Determine the [x, y] coordinate at the center of the cell enclosing the given text.  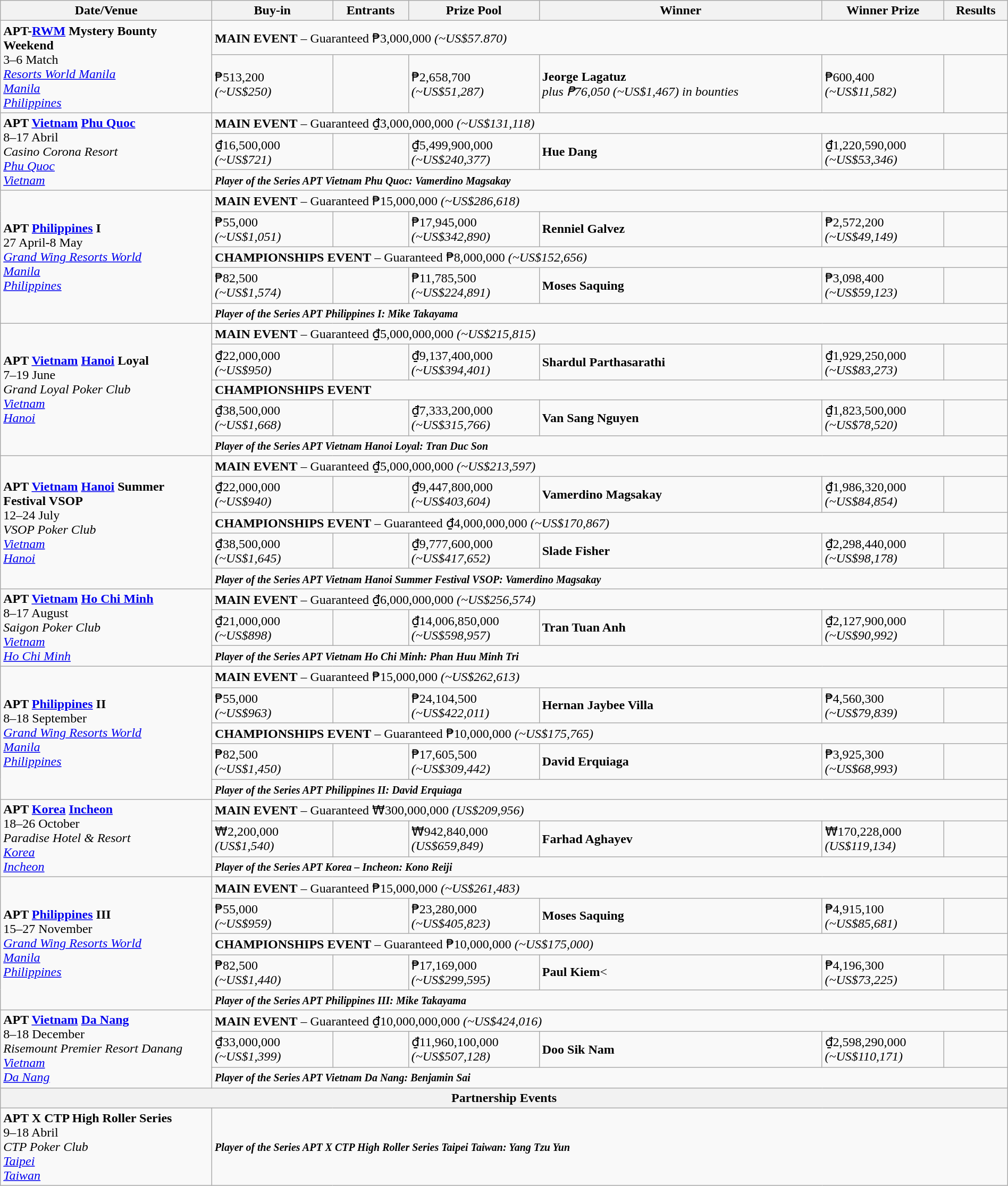
Player of the Series APT Vietnam Hanoi Summer Festival VSOP: Vamerdino Magsakay [610, 578]
APT Vietnam Da Nang8–18 DecemberRisemount Premier Resort DanangVietnamDa Nang [106, 1049]
₫1,220,590,000(~US$53,346) [883, 152]
₱55,000(~US$959) [272, 915]
Player of the Series APT Philippines III: Mike Takayama [610, 1000]
Shardul Parthasarathi [681, 363]
₱17,605,500(~US$309,442) [474, 761]
MAIN EVENT – Guaranteed ₫6,000,000,000 (~US$256,574) [610, 599]
MAIN EVENT – Guaranteed ₱15,000,000 (~US$286,618) [610, 201]
Entrants [371, 11]
₱513,200(~US$250) [272, 84]
Hernan Jaybee Villa [681, 705]
APT Korea Incheon18–26 OctoberParadise Hotel & ResortKoreaIncheon [106, 838]
MAIN EVENT – Guaranteed ₱15,000,000 (~US$261,483) [610, 888]
₫21,000,000(~US$898) [272, 627]
MAIN EVENT – Guaranteed ₩300,000,000 (US$209,956) [610, 810]
₱55,000(~US$963) [272, 705]
₫1,986,320,000(~US$84,854) [883, 494]
₩2,200,000(US$1,540) [272, 839]
Doo Sik Nam [681, 1049]
APT Vietnam Phu Quoc8–17 AbrilCasino Corona ResortPhu QuocVietnam [106, 152]
APT Philippines II8–18 SeptemberGrand Wing Resorts WorldManilaPhilippines [106, 733]
₱11,785,500(~US$224,891) [474, 286]
₱600,400(~US$11,582) [883, 84]
₱82,500(~US$1,440) [272, 973]
₩170,228,000(US$119,134) [883, 839]
Renniel Galvez [681, 230]
CHAMPIONSHIPS EVENT – Guaranteed ₱10,000,000 (~US$175,765) [610, 734]
Player of the Series APT Korea – Incheon: Kono Reiji [610, 867]
₫9,447,800,000(~US$403,604) [474, 494]
₫14,006,850,000(~US$598,957) [474, 627]
Buy-in [272, 11]
₫16,500,000(~US$721) [272, 152]
Results [976, 11]
Tran Tuan Anh [681, 627]
₱3,925,300(~US$68,993) [883, 761]
APT-RWM Mystery Bounty Weekend3–6 MatchResorts World ManilaManilaPhilippines [106, 67]
MAIN EVENT – Guaranteed ₫5,000,000,000 (~US$213,597) [610, 466]
₱55,000(~US$1,051) [272, 230]
Player of the Series APT X CTP High Roller Series Taipei Taiwan: Yang Tzu Yun [610, 1147]
₱4,915,100(~US$85,681) [883, 915]
Date/Venue [106, 11]
₫7,333,200,000(~US$315,766) [474, 418]
Player of the Series APT Vietnam Hanoi Loyal: Tran Duc Son [610, 445]
₫1,823,500,000(~US$78,520) [883, 418]
APT Philippines I27 April-8 MayGrand Wing Resorts WorldManilaPhilippines [106, 257]
₱23,280,000(~US$405,823) [474, 915]
Player of the Series APT Vietnam Da Nang: Benjamin Sai [610, 1078]
₫9,777,600,000(~US$417,652) [474, 551]
₫1,929,250,000(~US$83,273) [883, 363]
₱17,945,000(~US$342,890) [474, 230]
Player of the Series APT Vietnam Phu Quoc: Vamerdino Magsakay [610, 180]
APT X CTP High Roller Series9–18 AbrilCTP Poker ClubTaipeiTaiwan [106, 1147]
Vamerdino Magsakay [681, 494]
CHAMPIONSHIPS EVENT [610, 390]
₫38,500,000(~US$1,645) [272, 551]
David Erquiaga [681, 761]
₱2,658,700(~US$51,287) [474, 84]
₱82,500(~US$1,574) [272, 286]
Hue Dang [681, 152]
CHAMPIONSHIPS EVENT – Guaranteed ₱10,000,000 (~US$175,000) [610, 944]
₱17,169,000(~US$299,595) [474, 973]
APT Vietnam Hanoi Summer Festival VSOP 12–24 JulyVSOP Poker ClubVietnamHanoi [106, 522]
Player of the Series APT Philippines I: Mike Takayama [610, 313]
₱4,196,300(~US$73,225) [883, 973]
Slade Fisher [681, 551]
Winner [681, 11]
MAIN EVENT – Guaranteed ₫3,000,000,000 (~US$131,118) [610, 123]
₫2,127,900,000(~US$90,992) [883, 627]
Player of the Series APT Vietnam Ho Chi Minh: Phan Huu Minh Tri [610, 656]
MAIN EVENT – Guaranteed ₱3,000,000 (~US$57.870) [610, 38]
₱3,098,400(~US$59,123) [883, 286]
MAIN EVENT – Guaranteed ₫5,000,000,000 (~US$215,815) [610, 334]
Paul Kiem< [681, 973]
₱4,560,300(~US$79,839) [883, 705]
APT Vietnam Ho Chi Minh8–17 AugustSaigon Poker ClubVietnamHo Chi Minh [106, 627]
₫22,000,000(~US$940) [272, 494]
Farhad Aghayev [681, 839]
₫2,598,290,000(~US$110,171) [883, 1049]
Van Sang Nguyen [681, 418]
₫9,137,400,000(~US$394,401) [474, 363]
₫38,500,000(~US$1,668) [272, 418]
₫11,960,100,000(~US$507,128) [474, 1049]
APT Vietnam Hanoi Loyal7–19 JuneGrand Loyal Poker ClubVietnamHanoi [106, 389]
Player of the Series APT Philippines II: David Erquiaga [610, 789]
Prize Pool [474, 11]
₫22,000,000(~US$950) [272, 363]
MAIN EVENT – Guaranteed ₫10,000,000,000 (~US$424,016) [610, 1021]
APT Philippines III15–27 NovemberGrand Wing Resorts WorldManilaPhilippines [106, 944]
₩942,840,000(US$659,849) [474, 839]
CHAMPIONSHIPS EVENT – Guaranteed ₫4,000,000,000 (~US$170,867) [610, 523]
₫2,298,440,000(~US$98,178) [883, 551]
Jeorge Lagatuzplus ₱76,050 (~US$1,467) in bounties [681, 84]
₫33,000,000(~US$1,399) [272, 1049]
MAIN EVENT – Guaranteed ₱15,000,000 (~US$262,613) [610, 677]
₱82,500(~US$1,450) [272, 761]
₱2,572,200(~US$49,149) [883, 230]
Partnership Events [504, 1098]
₫5,499,900,000(~US$240,377) [474, 152]
Winner Prize [883, 11]
CHAMPIONSHIPS EVENT – Guaranteed ₱8,000,000 (~US$152,656) [610, 257]
₱24,104,500(~US$422,011) [474, 705]
